Detect which cell encompasses the target text, then output its [x, y] center coordinate. 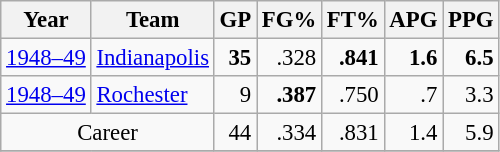
Year [46, 20]
Team [152, 20]
FG% [290, 20]
.334 [290, 133]
.831 [354, 133]
1.6 [414, 58]
Rochester [152, 95]
44 [235, 133]
1.4 [414, 133]
.7 [414, 95]
35 [235, 58]
.387 [290, 95]
APG [414, 20]
3.3 [471, 95]
Indianapolis [152, 58]
9 [235, 95]
5.9 [471, 133]
GP [235, 20]
PPG [471, 20]
.328 [290, 58]
FT% [354, 20]
6.5 [471, 58]
.841 [354, 58]
.750 [354, 95]
Career [108, 133]
